Return the [X, Y] coordinate for the center point of the cell that contains the specified text.  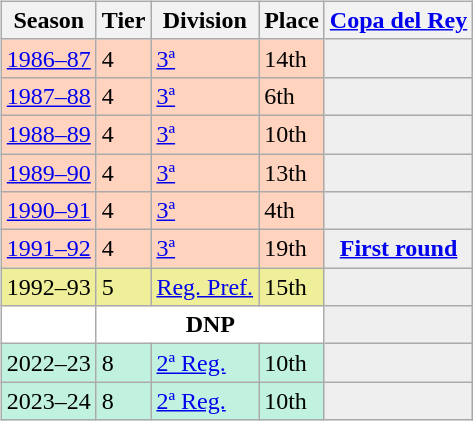
First round [398, 249]
Copa del Rey [398, 20]
6th [292, 96]
1990–91 [48, 211]
Reg. Pref. [205, 287]
15th [292, 287]
1989–90 [48, 173]
Division [205, 20]
13th [292, 173]
Season [48, 20]
1987–88 [48, 96]
1988–89 [48, 134]
1986–87 [48, 58]
Tier [124, 20]
14th [292, 58]
Place [292, 20]
19th [292, 249]
1991–92 [48, 249]
2022–23 [48, 363]
4th [292, 211]
2023–24 [48, 401]
1992–93 [48, 287]
5 [124, 287]
DNP [210, 325]
